Determine the [x, y] coordinate at the center of the cell enclosing the given text.  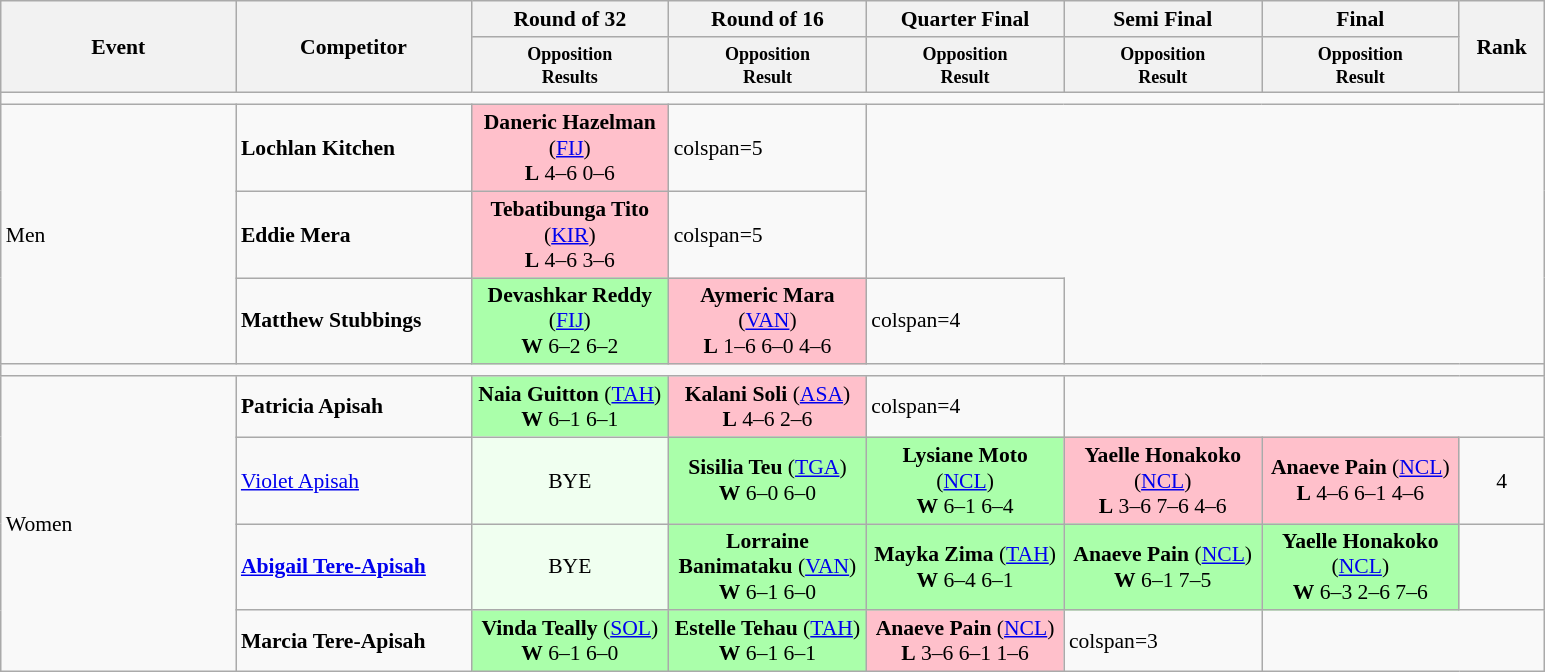
Round of 32 [570, 19]
Event [118, 47]
Eddie Mera [354, 234]
4 [1502, 480]
Sisilia Teu (TGA)W 6–0 6–0 [768, 480]
Lysiane Moto (NCL)W 6–1 6–4 [965, 480]
Kalani Soli (ASA)L 4–6 2–6 [768, 406]
Lorraine Banimataku (VAN)W 6–1 6–0 [768, 568]
Lochlan Kitchen [354, 148]
colspan=3 [1163, 642]
Quarter Final [965, 19]
Yaelle Honakoko (NCL)W 6–3 2–6 7–6 [1361, 568]
Semi Final [1163, 19]
Tebatibunga Tito (KIR)L 4–6 3–6 [570, 234]
Round of 16 [768, 19]
Naia Guitton (TAH)W 6–1 6–1 [570, 406]
Devashkar Reddy (FIJ)W 6–2 6–2 [570, 322]
Vinda Teally (SOL)W 6–1 6–0 [570, 642]
Final [1361, 19]
Matthew Stubbings [354, 322]
Men [118, 235]
Daneric Hazelman (FIJ)L 4–6 0–6 [570, 148]
Women [118, 524]
Anaeve Pain (NCL)W 6–1 7–5 [1163, 568]
Anaeve Pain (NCL)L 4–6 6–1 4–6 [1361, 480]
Rank [1502, 47]
Estelle Tehau (TAH)W 6–1 6–1 [768, 642]
Aymeric Mara (VAN)L 1–6 6–0 4–6 [768, 322]
Competitor [354, 47]
Marcia Tere-Apisah [354, 642]
Violet Apisah [354, 480]
Mayka Zima (TAH)W 6–4 6–1 [965, 568]
Anaeve Pain (NCL)L 3–6 6–1 1–6 [965, 642]
Abigail Tere-Apisah [354, 568]
Patricia Apisah [354, 406]
Yaelle Honakoko (NCL)L 3–6 7–6 4–6 [1163, 480]
OppositionResults [570, 65]
